Locate the cell with the specified text and output its [x, y] center coordinate. 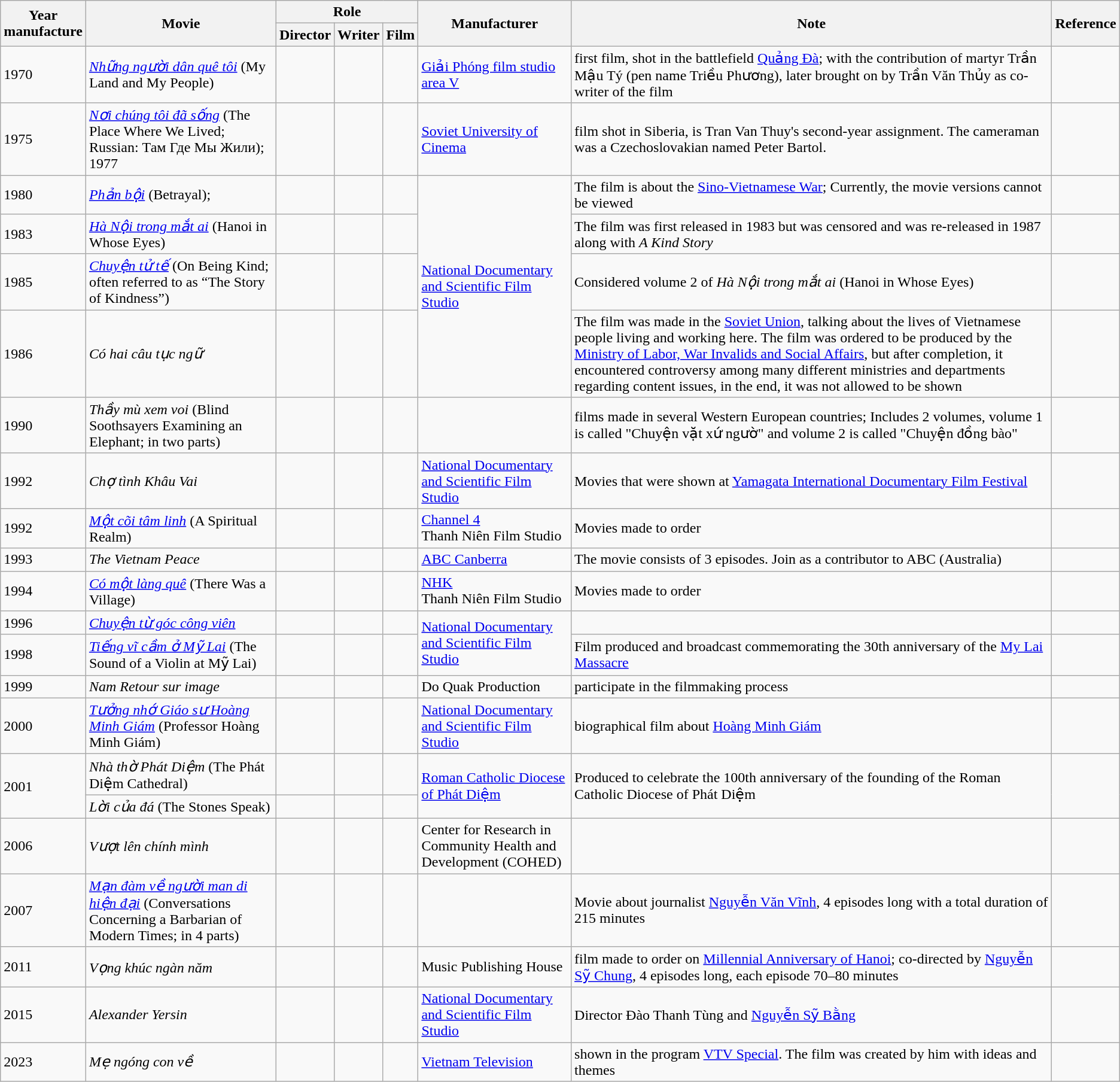
NHKThanh Niên Film Studio [495, 591]
1980 [43, 194]
participate in the filmmaking process [811, 686]
Movie about journalist Nguyễn Văn Vĩnh, 4 episodes long with a total duration of 215 minutes [811, 910]
2011 [43, 967]
Lời của đá (The Stones Speak) [181, 807]
The Vietnam Peace [181, 560]
The film is about the Sino-Vietnamese War; Currently, the movie versions cannot be viewed [811, 194]
Có một làng quê (There Was a Village) [181, 591]
Nam Retour sur image [181, 686]
1993 [43, 560]
Chợ tình Khâu Vai [181, 481]
Hà Nội trong mắt ai (Hanoi in Whose Eyes) [181, 235]
Giải Phóng film studio area V [495, 74]
Channel 4Thanh Niên Film Studio [495, 528]
1986 [43, 354]
2023 [43, 1062]
Produced to celebrate the 100th anniversary of the founding of the Roman Catholic Diocese of Phát Diệm [811, 786]
Roman Catholic Diocese of Phát Diệm [495, 786]
Có hai câu tục ngữ [181, 354]
2001 [43, 786]
2006 [43, 846]
Vietnam Television [495, 1062]
Film produced and broadcast commemorating the 30th anniversary of the My Lai Massacre [811, 655]
The movie consists of 3 episodes. Join as a contributor to ABC (Australia) [811, 560]
Film [401, 35]
1990 [43, 425]
shown in the program VTV Special. The film was created by him with ideas and themes [811, 1062]
1970 [43, 74]
Director Đào Thanh Tùng and Nguyễn Sỹ Bằng [811, 1015]
Vọng khúc ngàn năm [181, 967]
Mẹ ngóng con về [181, 1062]
Một cõi tâm linh (A Spiritual Realm) [181, 528]
film shot in Siberia, is Tran Van Thuy's second-year assignment. The cameraman was a Czechoslovakian named Peter Bartol. [811, 139]
Soviet University of Cinema [495, 139]
Writer [359, 35]
Do Quak Production [495, 686]
The film was first released in 1983 but was censored and was re-released in 1987 along with A Kind Story [811, 235]
ABC Canberra [495, 560]
Vượt lên chính mình [181, 846]
1994 [43, 591]
Yearmanufacture [43, 23]
Những người dân quê tôi (My Land and My People) [181, 74]
Director [305, 35]
Movies that were shown at Yamagata International Documentary Film Festival [811, 481]
Role [347, 12]
1985 [43, 282]
Mạn đàm về người man di hiện đại (Conversations Concerning a Barbarian of Modern Times; in 4 parts) [181, 910]
Manufacturer [495, 23]
Center for Research in Community Health and Development (COHED) [495, 846]
1999 [43, 686]
Chuyện từ góc công viên [181, 623]
1998 [43, 655]
Tiếng vĩ cầm ở Mỹ Lai (The Sound of a Violin at Mỹ Lai) [181, 655]
biographical film about Hoàng Minh Giám [811, 726]
2000 [43, 726]
Nhà thờ Phát Diệm (The Phát Diệm Cathedral) [181, 774]
Alexander Yersin [181, 1015]
1975 [43, 139]
1996 [43, 623]
2007 [43, 910]
Phản bội (Betrayal); [181, 194]
2015 [43, 1015]
Reference [1085, 23]
Nơi chúng tôi đã sống (The Place Where We Lived; Russian: Там Где Мы Жили); 1977 [181, 139]
Chuyện tử tế (On Being Kind; often referred to as “The Story of Kindness”) [181, 282]
Note [811, 23]
Tưởng nhớ Giáo sư Hoàng Minh Giám (Professor Hoàng Minh Giám) [181, 726]
Considered volume 2 of Hà Nội trong mắt ai (Hanoi in Whose Eyes) [811, 282]
1983 [43, 235]
film made to order on Millennial Anniversary of Hanoi; co-directed by Nguyễn Sỹ Chung, 4 episodes long, each episode 70–80 minutes [811, 967]
Movie [181, 23]
Thầy mù xem voi (Blind Soothsayers Examining an Elephant; in two parts) [181, 425]
Music Publishing House [495, 967]
